Identify which cell holds the provided text, then report its [X, Y] central coordinate. 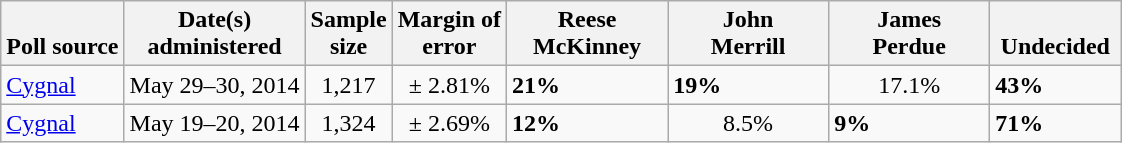
8.5% [748, 123]
Poll source [62, 34]
Samplesize [348, 34]
21% [588, 85]
12% [588, 123]
JamesPerdue [910, 34]
JohnMerrill [748, 34]
19% [748, 85]
Margin oferror [449, 34]
ReeseMcKinney [588, 34]
43% [1056, 85]
1,217 [348, 85]
± 2.69% [449, 123]
May 19–20, 2014 [214, 123]
17.1% [910, 85]
± 2.81% [449, 85]
71% [1056, 123]
May 29–30, 2014 [214, 85]
9% [910, 123]
Undecided [1056, 34]
1,324 [348, 123]
Date(s)administered [214, 34]
